From the cell containing the given text, extract its center point as [X, Y] coordinate. 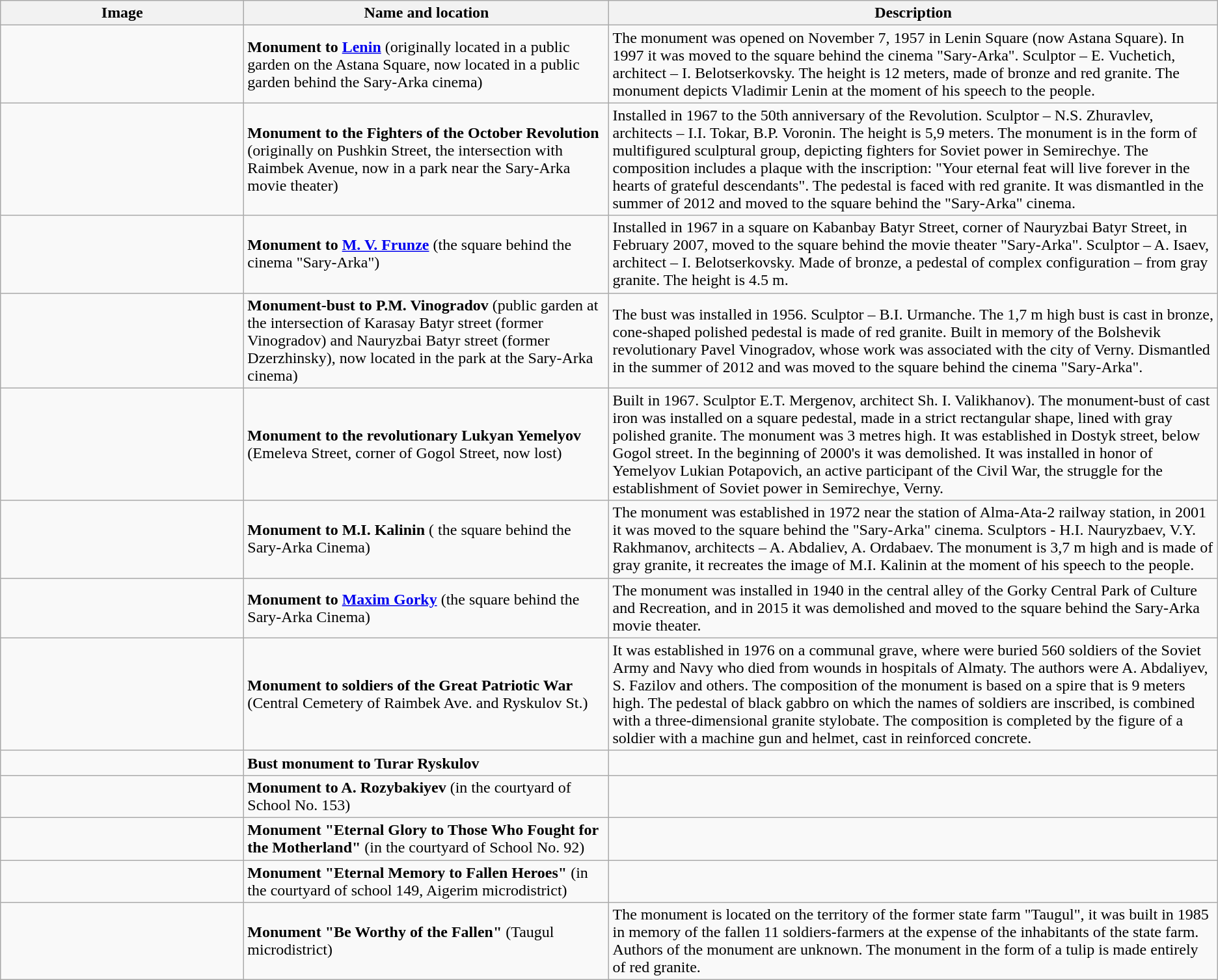
Monument to A. Rozybakiyev (in the courtyard of School No. 153) [427, 796]
Monument to M. V. Frunze (the square behind the cinema "Sary-Arka") [427, 254]
Description [913, 13]
Monument "Eternal Glory to Those Who Fought for the Motherland" (in the courtyard of School No. 92) [427, 838]
Image [122, 13]
Monument "Be Worthy of the Fallen" (Taugul microdistrict) [427, 941]
Monument "Eternal Memory to Fallen Heroes" (in the courtyard of school 149, Aigerim microdistrict) [427, 881]
Monument to M.I. Kalinin ( the square behind the Sary-Arka Cinema) [427, 539]
Monument to Maxim Gorky (the square behind the Sary-Arka Cinema) [427, 608]
Name and location [427, 13]
Bust monument to Turar Ryskulov [427, 763]
Monument to Lenin (originally located in a public garden on the Astana Square, now located in a public garden behind the Sary-Arka cinema) [427, 64]
Monument to the revolutionary Lukyan Yemelyov(Emeleva Street, corner of Gogol Street, now lost) [427, 444]
Monument to soldiers of the Great Patriotic War (Central Cemetery of Raimbek Ave. and Ryskulov St.) [427, 694]
